Search for the cell housing the specified text and yield its [x, y] center coordinate. 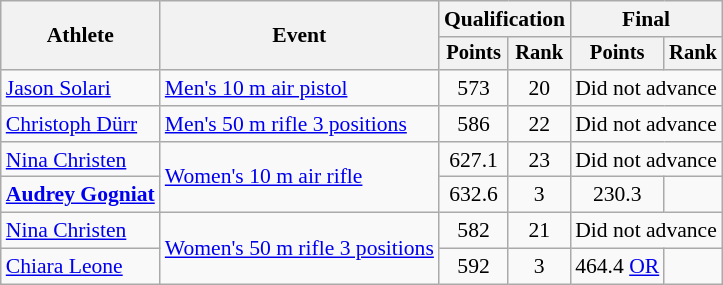
Women's 10 m air rifle [300, 178]
230.3 [617, 195]
Christoph Dürr [80, 124]
627.1 [474, 160]
20 [539, 88]
Men's 10 m air pistol [300, 88]
Audrey Gogniat [80, 195]
21 [539, 231]
Event [300, 36]
582 [474, 231]
23 [539, 160]
Qualification [504, 19]
Chiara Leone [80, 267]
586 [474, 124]
Athlete [80, 36]
464.4 OR [617, 267]
Men's 50 m rifle 3 positions [300, 124]
Women's 50 m rifle 3 positions [300, 248]
573 [474, 88]
Jason Solari [80, 88]
592 [474, 267]
22 [539, 124]
Final [646, 19]
632.6 [474, 195]
